Provide the [X, Y] coordinate of the cell's center where the given text is located.  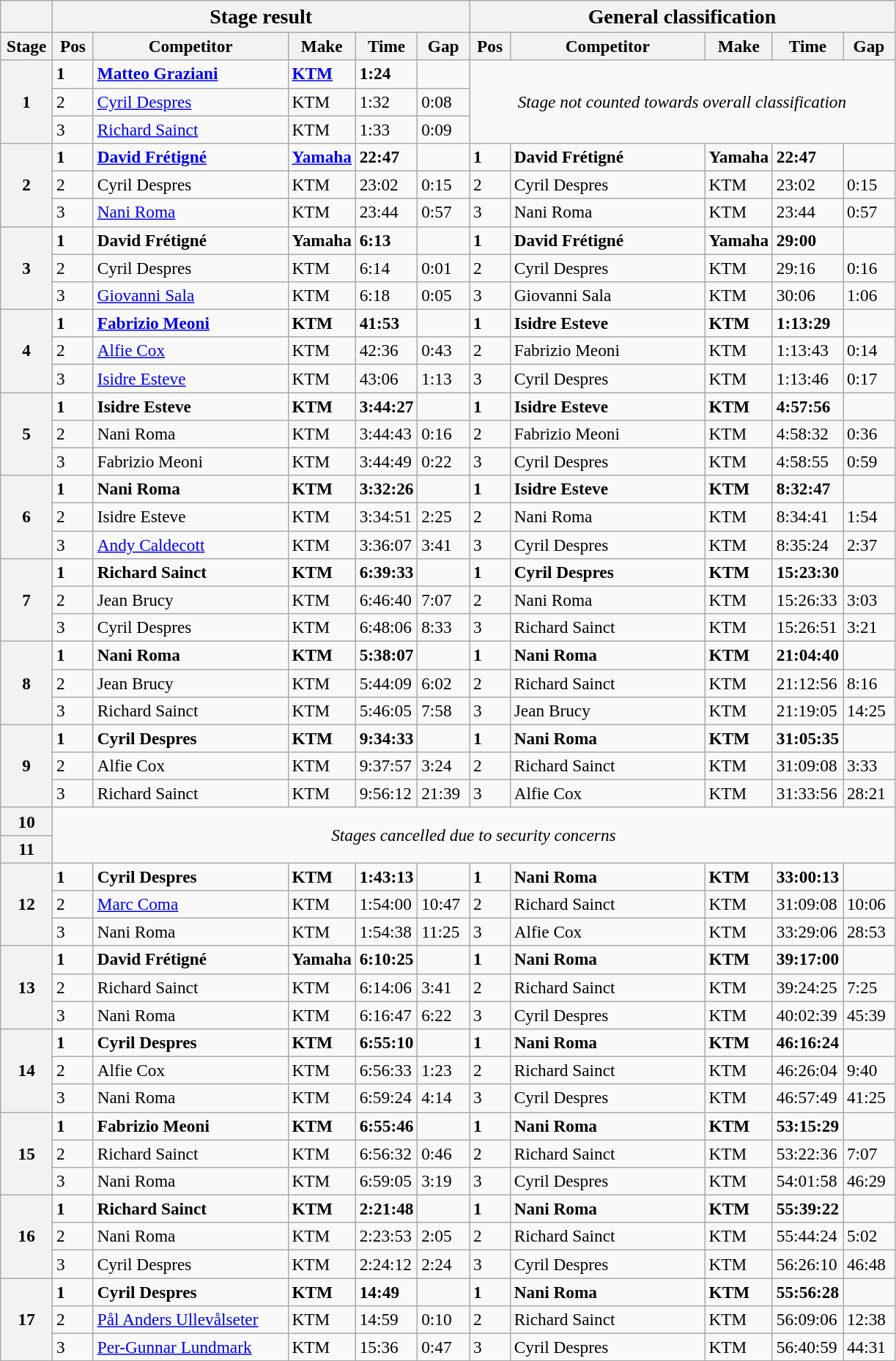
6:59:24 [386, 1098]
31:05:35 [807, 738]
21:12:56 [807, 683]
4:58:32 [807, 434]
3:33 [869, 765]
10 [26, 821]
1:06 [869, 295]
General classification [683, 16]
6:18 [386, 295]
10:47 [444, 904]
28:53 [869, 932]
Andy Caldecott [190, 544]
43:06 [386, 378]
1:13:29 [807, 323]
40:02:39 [807, 1015]
6:16:47 [386, 1015]
0:10 [444, 1319]
44:31 [869, 1347]
3:34:51 [386, 516]
0:47 [444, 1347]
31:33:56 [807, 793]
15 [26, 1153]
6 [26, 517]
9:40 [869, 1070]
Marc Coma [190, 904]
2:25 [444, 516]
8:35:24 [807, 544]
55:56:28 [807, 1291]
7 [26, 599]
55:39:22 [807, 1209]
29:00 [807, 240]
15:36 [386, 1347]
9 [26, 766]
0:46 [444, 1153]
15:26:51 [807, 627]
41:25 [869, 1098]
8:16 [869, 683]
15:26:33 [807, 600]
3:19 [444, 1181]
39:17:00 [807, 960]
2:37 [869, 544]
5 [26, 434]
1:23 [444, 1070]
9:34:33 [386, 738]
6:13 [386, 240]
13 [26, 987]
14:25 [869, 711]
56:40:59 [807, 1347]
6:39:33 [386, 572]
7:25 [869, 987]
2:23:53 [386, 1236]
1:32 [386, 102]
4:58:55 [807, 461]
0:59 [869, 461]
0:01 [444, 267]
8:32:47 [807, 489]
41:53 [386, 323]
6:59:05 [386, 1181]
6:22 [444, 1015]
Stage not counted towards overall classification [683, 101]
2:05 [444, 1236]
1:54 [869, 516]
6:56:33 [386, 1070]
1:24 [386, 74]
0:22 [444, 461]
21:39 [444, 793]
3:44:43 [386, 434]
0:17 [869, 378]
3:21 [869, 627]
6:14 [386, 267]
12:38 [869, 1319]
8:34:41 [807, 516]
1:13 [444, 378]
6:55:10 [386, 1042]
Stages cancelled due to security concerns [474, 835]
29:16 [807, 267]
6:56:32 [386, 1153]
9:56:12 [386, 793]
Stage [26, 46]
3:24 [444, 765]
1:13:46 [807, 378]
4:14 [444, 1098]
6:02 [444, 683]
6:46:40 [386, 600]
12 [26, 904]
21:19:05 [807, 711]
8 [26, 683]
1:33 [386, 129]
Per-Gunnar Lundmark [190, 1347]
1:54:38 [386, 932]
46:29 [869, 1181]
2:24 [444, 1264]
1:43:13 [386, 876]
0:09 [444, 129]
4 [26, 350]
33:29:06 [807, 932]
6:55:46 [386, 1126]
14:49 [386, 1291]
5:02 [869, 1236]
6:48:06 [386, 627]
21:04:40 [807, 655]
56:09:06 [807, 1319]
4:57:56 [807, 406]
Stage result [261, 16]
11 [26, 849]
30:06 [807, 295]
53:15:29 [807, 1126]
10:06 [869, 904]
1:13:43 [807, 351]
2:21:48 [386, 1209]
0:36 [869, 434]
46:57:49 [807, 1098]
5:38:07 [386, 655]
14 [26, 1069]
39:24:25 [807, 987]
8:33 [444, 627]
3:44:49 [386, 461]
46:16:24 [807, 1042]
2:24:12 [386, 1264]
6:14:06 [386, 987]
Pål Anders Ullevålseter [190, 1319]
0:08 [444, 102]
15:23:30 [807, 572]
0:43 [444, 351]
14:59 [386, 1319]
28:21 [869, 793]
42:36 [386, 351]
Matteo Graziani [190, 74]
3:03 [869, 600]
6:10:25 [386, 960]
0:05 [444, 295]
3:44:27 [386, 406]
3:36:07 [386, 544]
16 [26, 1236]
9:37:57 [386, 765]
46:48 [869, 1264]
54:01:58 [807, 1181]
56:26:10 [807, 1264]
1:54:00 [386, 904]
17 [26, 1319]
5:46:05 [386, 711]
45:39 [869, 1015]
46:26:04 [807, 1070]
53:22:36 [807, 1153]
7:58 [444, 711]
33:00:13 [807, 876]
3:32:26 [386, 489]
55:44:24 [807, 1236]
0:14 [869, 351]
11:25 [444, 932]
5:44:09 [386, 683]
